Scan for the cell matching the given text and deliver its [X, Y] coordinate at center. 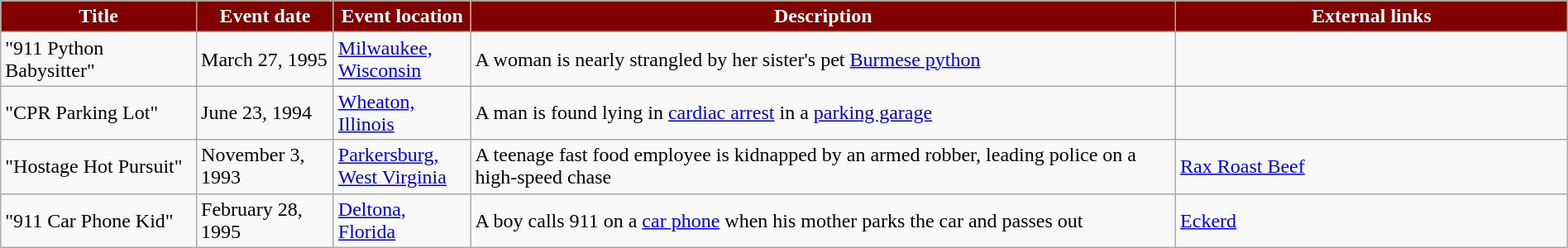
Deltona, Florida [402, 220]
"Hostage Hot Pursuit" [99, 167]
Rax Roast Beef [1372, 167]
November 3, 1993 [265, 167]
"CPR Parking Lot" [99, 112]
February 28, 1995 [265, 220]
Wheaton, Illinois [402, 112]
Event date [265, 17]
March 27, 1995 [265, 60]
Description [824, 17]
Event location [402, 17]
"911 Python Babysitter" [99, 60]
Milwaukee, Wisconsin [402, 60]
A woman is nearly strangled by her sister's pet Burmese python [824, 60]
"911 Car Phone Kid" [99, 220]
A man is found lying in cardiac arrest in a parking garage [824, 112]
June 23, 1994 [265, 112]
Eckerd [1372, 220]
A teenage fast food employee is kidnapped by an armed robber, leading police on a high-speed chase [824, 167]
A boy calls 911 on a car phone when his mother parks the car and passes out [824, 220]
Parkersburg, West Virginia [402, 167]
Title [99, 17]
External links [1372, 17]
